Provide the [X, Y] coordinate of the cell's center where the given text is located.  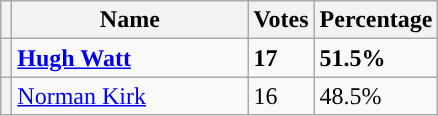
48.5% [376, 96]
Norman Kirk [130, 96]
Percentage [376, 20]
Hugh Watt [130, 58]
16 [281, 96]
Name [130, 20]
17 [281, 58]
51.5% [376, 58]
Votes [281, 20]
